For the text-containing cell, return its midpoint in [X, Y] coordinate format. 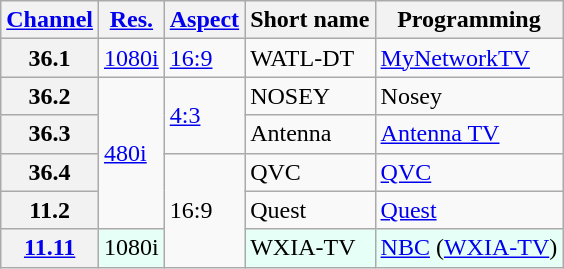
NOSEY [310, 96]
NBC (WXIA-TV) [469, 248]
Programming [469, 20]
Antenna TV [469, 134]
Res. [132, 20]
Aspect [204, 20]
WATL-DT [310, 58]
36.2 [50, 96]
Channel [50, 20]
Short name [310, 20]
WXIA-TV [310, 248]
Nosey [469, 96]
36.1 [50, 58]
480i [132, 153]
MyNetworkTV [469, 58]
Antenna [310, 134]
11.2 [50, 210]
4:3 [204, 115]
36.3 [50, 134]
11.11 [50, 248]
36.4 [50, 172]
